Extract the [X, Y] coordinate from the center of the cell holding the provided text.  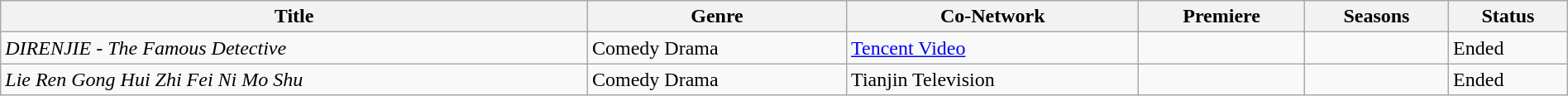
Genre [716, 17]
Tencent Video [992, 48]
DIRENJIE - The Famous Detective [294, 48]
Seasons [1376, 17]
Title [294, 17]
Lie Ren Gong Hui Zhi Fei Ni Mo Shu [294, 79]
Status [1508, 17]
Premiere [1221, 17]
Tianjin Television [992, 79]
Co-Network [992, 17]
